Find where the given text appears and provide that cell's center as (x, y) coordinate. 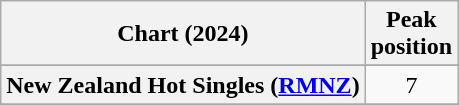
Chart (2024) (183, 34)
7 (411, 85)
Peakposition (411, 34)
New Zealand Hot Singles (RMNZ) (183, 85)
